Provide the (x, y) coordinate of the cell's center where the given text is located.  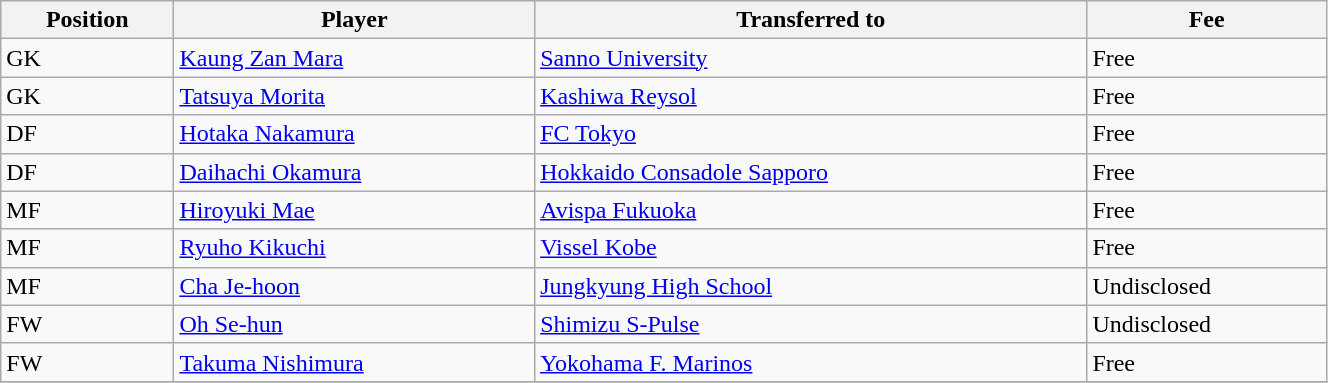
Oh Se-hun (354, 324)
FC Tokyo (811, 134)
Hotaka Nakamura (354, 134)
Player (354, 20)
Vissel Kobe (811, 248)
Hiroyuki Mae (354, 210)
Takuma Nishimura (354, 362)
Kashiwa Reysol (811, 96)
Transferred to (811, 20)
Tatsuya Morita (354, 96)
Avispa Fukuoka (811, 210)
Yokohama F. Marinos (811, 362)
Position (88, 20)
Shimizu S-Pulse (811, 324)
Hokkaido Consadole Sapporo (811, 172)
Sanno University (811, 58)
Ryuho Kikuchi (354, 248)
Daihachi Okamura (354, 172)
Cha Je-hoon (354, 286)
Jungkyung High School (811, 286)
Fee (1207, 20)
Kaung Zan Mara (354, 58)
